Search for the cell housing the specified text and yield its (x, y) center coordinate. 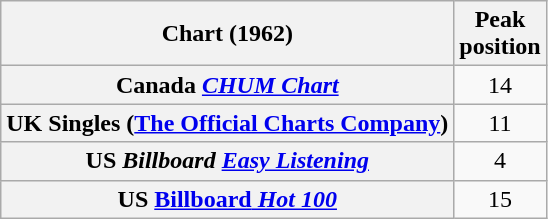
4 (500, 161)
14 (500, 85)
Chart (1962) (228, 34)
Canada CHUM Chart (228, 85)
15 (500, 199)
US Billboard Easy Listening (228, 161)
UK Singles (The Official Charts Company) (228, 123)
US Billboard Hot 100 (228, 199)
Peakposition (500, 34)
11 (500, 123)
